From the cell containing the given text, extract its center point as [x, y] coordinate. 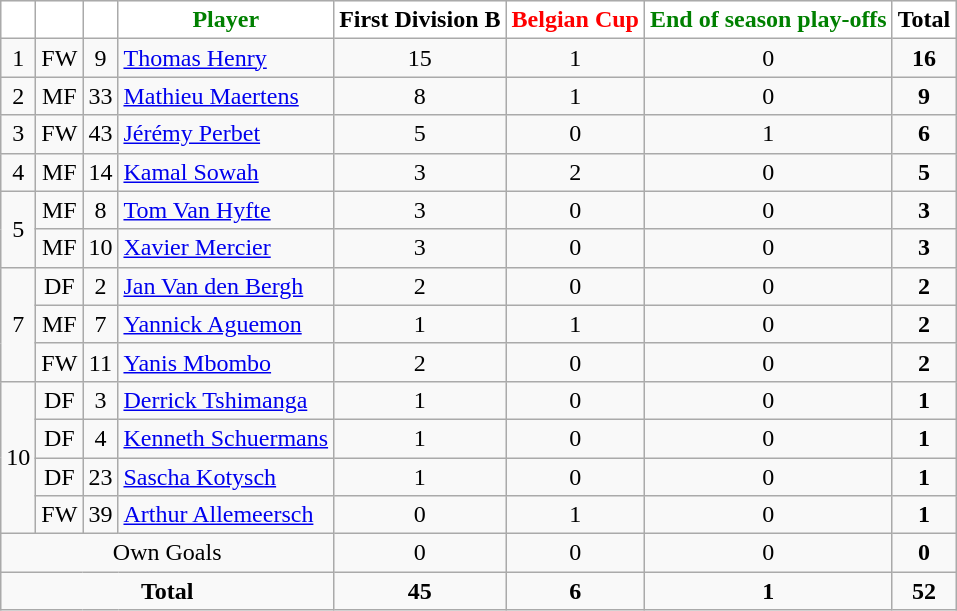
33 [100, 96]
52 [924, 591]
45 [420, 591]
End of season play-offs [768, 20]
23 [100, 477]
Player [226, 20]
39 [100, 515]
Xavier Mercier [226, 248]
15 [420, 58]
First Division B [420, 20]
Kenneth Schuermans [226, 438]
Yanis Mbombo [226, 362]
Jan Van den Bergh [226, 286]
Arthur Allemeersch [226, 515]
Kamal Sowah [226, 172]
Own Goals [168, 553]
11 [100, 362]
Jérémy Perbet [226, 134]
Thomas Henry [226, 58]
Derrick Tshimanga [226, 400]
14 [100, 172]
Mathieu Maertens [226, 96]
Belgian Cup [575, 20]
Tom Van Hyfte [226, 210]
43 [100, 134]
Yannick Aguemon [226, 324]
16 [924, 58]
Sascha Kotysch [226, 477]
